Provide the [X, Y] coordinate of the cell's center where the given text is located.  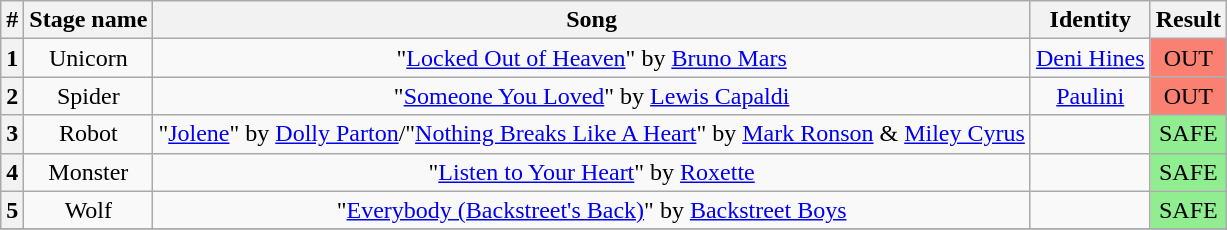
Identity [1090, 20]
# [12, 20]
Deni Hines [1090, 58]
Unicorn [88, 58]
"Someone You Loved" by Lewis Capaldi [592, 96]
Song [592, 20]
1 [12, 58]
"Jolene" by Dolly Parton/"Nothing Breaks Like A Heart" by Mark Ronson & Miley Cyrus [592, 134]
3 [12, 134]
5 [12, 210]
"Locked Out of Heaven" by Bruno Mars [592, 58]
"Listen to Your Heart" by Roxette [592, 172]
"Everybody (Backstreet's Back)" by Backstreet Boys [592, 210]
Monster [88, 172]
Stage name [88, 20]
Wolf [88, 210]
Paulini [1090, 96]
Spider [88, 96]
2 [12, 96]
Result [1188, 20]
Robot [88, 134]
4 [12, 172]
